Output the [X, Y] coordinate of the center of the cell containing the given text.  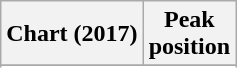
Peak position [189, 34]
Chart (2017) [72, 34]
